Determine the [x, y] coordinate at the center of the cell enclosing the given text.  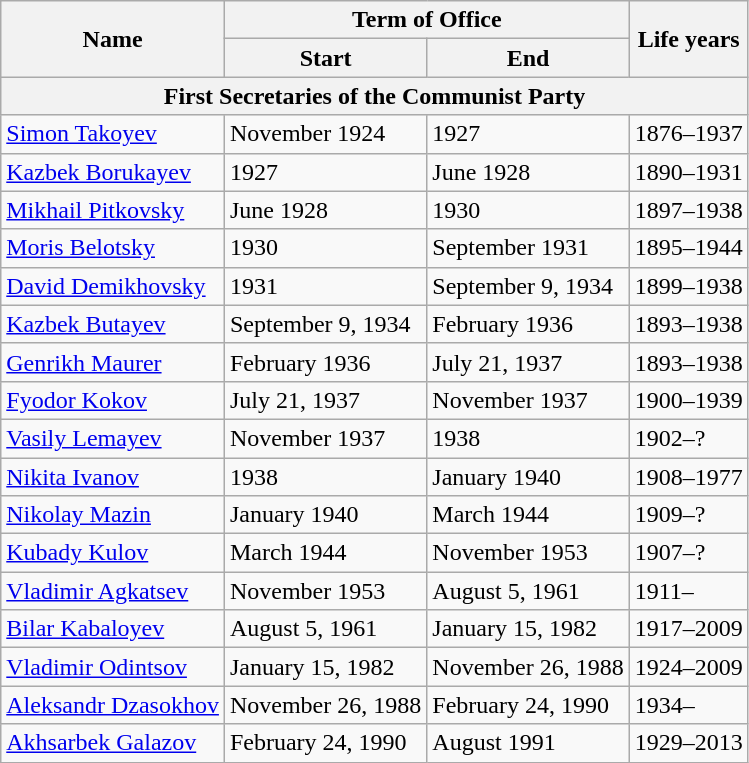
Akhsarbek Galazov [113, 743]
1890–1931 [688, 172]
First Secretaries of the Communist Party [374, 96]
1895–1944 [688, 248]
1899–1938 [688, 286]
Vladimir Agkatsev [113, 591]
Moris Belotsky [113, 248]
Aleksandr Dzasokhov [113, 705]
September 1931 [528, 248]
Term of Office [426, 20]
End [528, 58]
August 1991 [528, 743]
Vasily Lemayev [113, 438]
1909–? [688, 515]
1897–1938 [688, 210]
Start [325, 58]
Genrikh Maurer [113, 362]
David Demikhovsky [113, 286]
1934– [688, 705]
1917–2009 [688, 629]
Mikhail Pitkovsky [113, 210]
Nikita Ivanov [113, 477]
Kazbek Borukayev [113, 172]
1907–? [688, 553]
Kazbek Butayev [113, 324]
Nikolay Mazin [113, 515]
Vladimir Odintsov [113, 667]
1876–1937 [688, 134]
Name [113, 39]
1900–1939 [688, 400]
Bilar Kabaloyev [113, 629]
1931 [325, 286]
Life years [688, 39]
1902–? [688, 438]
November 1924 [325, 134]
1924–2009 [688, 667]
Kubady Kulov [113, 553]
Simon Takoyev [113, 134]
1929–2013 [688, 743]
1911– [688, 591]
Fyodor Kokov [113, 400]
1908–1977 [688, 477]
